Find where the given text appears and provide that cell's center as [X, Y] coordinate. 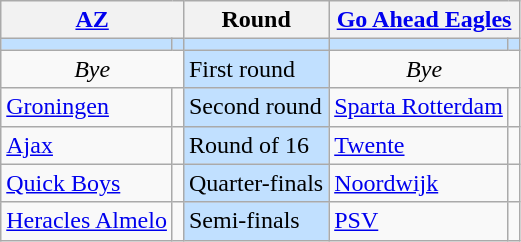
PSV [419, 221]
Twente [419, 145]
Round [256, 20]
Go Ahead Eagles [424, 20]
First round [256, 69]
AZ [92, 20]
Groningen [87, 107]
Ajax [87, 145]
Round of 16 [256, 145]
Quick Boys [87, 183]
Sparta Rotterdam [419, 107]
Noordwijk [419, 183]
Quarter-finals [256, 183]
Semi-finals [256, 221]
Second round [256, 107]
Heracles Almelo [87, 221]
